Detect which cell encompasses the target text, then output its [x, y] center coordinate. 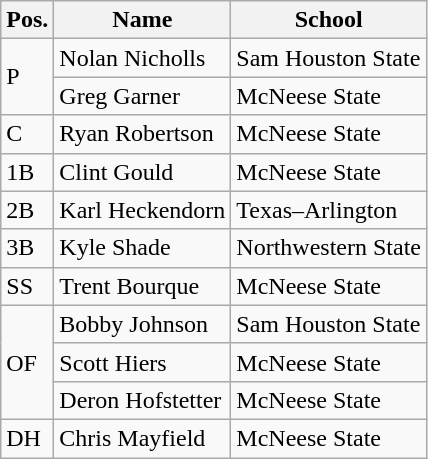
School [329, 20]
2B [28, 210]
Northwestern State [329, 248]
DH [28, 438]
OF [28, 362]
Greg Garner [142, 96]
Deron Hofstetter [142, 400]
1B [28, 172]
Chris Mayfield [142, 438]
SS [28, 286]
Trent Bourque [142, 286]
Karl Heckendorn [142, 210]
3B [28, 248]
P [28, 77]
Texas–Arlington [329, 210]
Name [142, 20]
Kyle Shade [142, 248]
Ryan Robertson [142, 134]
Pos. [28, 20]
Nolan Nicholls [142, 58]
Clint Gould [142, 172]
Bobby Johnson [142, 324]
Scott Hiers [142, 362]
C [28, 134]
